From the cell containing the given text, extract its center point as [x, y] coordinate. 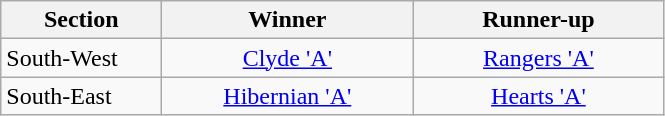
Rangers 'A' [538, 58]
Section [82, 20]
Runner-up [538, 20]
Hearts 'A' [538, 96]
Clyde 'A' [288, 58]
Winner [288, 20]
South-West [82, 58]
Hibernian 'A' [288, 96]
South-East [82, 96]
